Output the (x, y) coordinate of the center of the cell containing the given text.  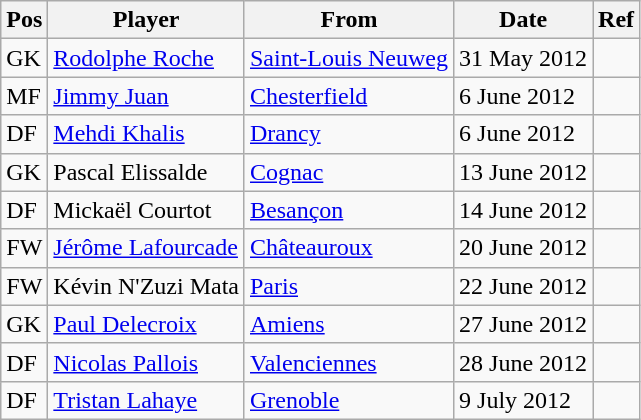
MF (24, 96)
13 June 2012 (524, 172)
Nicolas Pallois (146, 362)
9 July 2012 (524, 400)
28 June 2012 (524, 362)
Saint-Louis Neuweg (348, 58)
Date (524, 20)
Besançon (348, 210)
Pos (24, 20)
Mehdi Khalis (146, 134)
Mickaël Courtot (146, 210)
Pascal Elissalde (146, 172)
Paul Delecroix (146, 324)
From (348, 20)
Drancy (348, 134)
Tristan Lahaye (146, 400)
Jérôme Lafourcade (146, 248)
Grenoble (348, 400)
20 June 2012 (524, 248)
Rodolphe Roche (146, 58)
Valenciennes (348, 362)
Ref (616, 20)
27 June 2012 (524, 324)
Châteauroux (348, 248)
Kévin N'Zuzi Mata (146, 286)
Amiens (348, 324)
22 June 2012 (524, 286)
Chesterfield (348, 96)
14 June 2012 (524, 210)
Cognac (348, 172)
31 May 2012 (524, 58)
Player (146, 20)
Paris (348, 286)
Jimmy Juan (146, 96)
